For the text-containing cell, return its midpoint in (x, y) coordinate format. 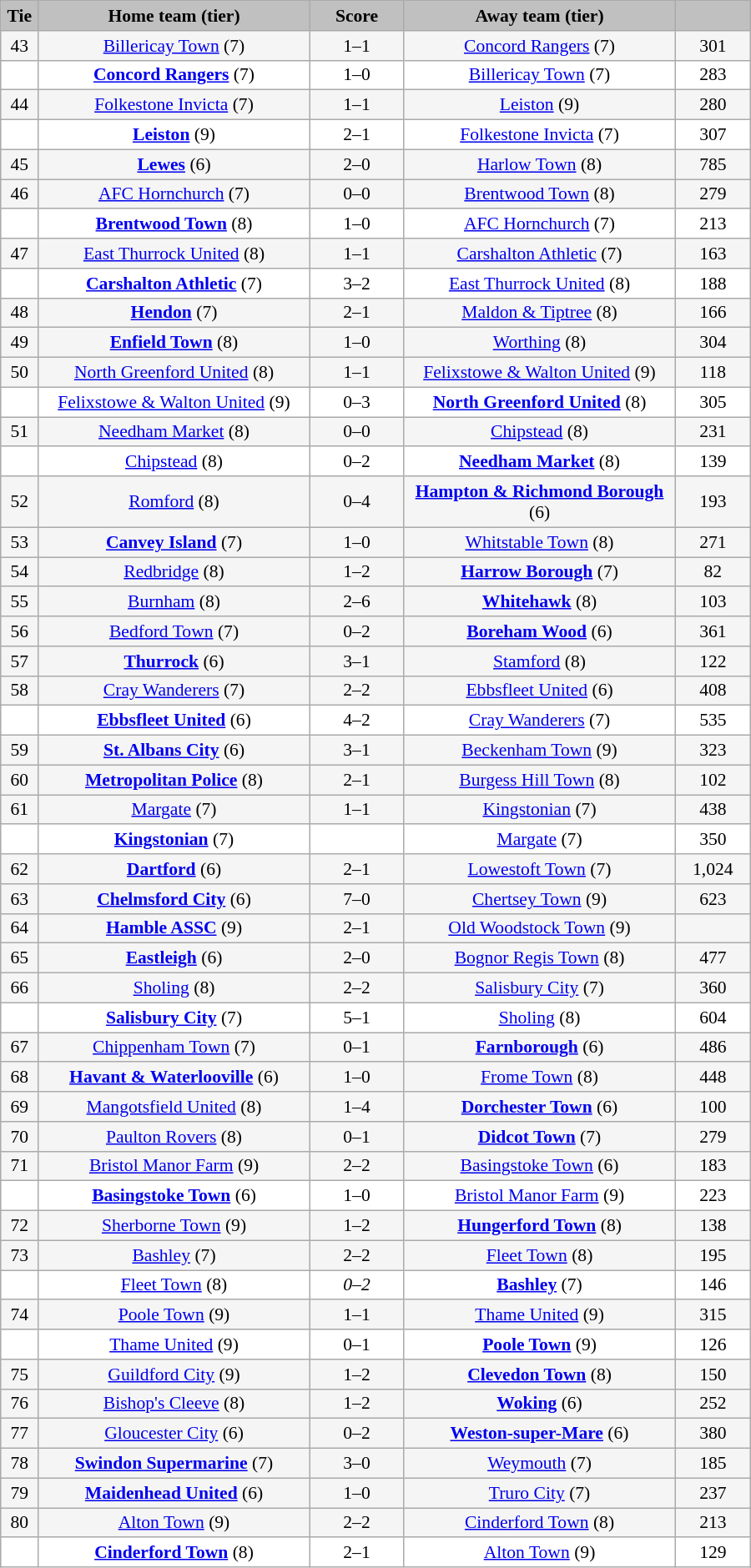
60 (20, 780)
535 (713, 721)
304 (713, 343)
Frome Town (8) (540, 1078)
183 (713, 1166)
72 (20, 1226)
126 (713, 1344)
Eastleigh (6) (174, 958)
139 (713, 462)
48 (20, 313)
51 (20, 432)
195 (713, 1255)
Tie (20, 16)
280 (713, 105)
61 (20, 810)
448 (713, 1078)
St. Albans City (6) (174, 751)
361 (713, 631)
118 (713, 373)
57 (20, 661)
Stamford (8) (540, 661)
Whitstable Town (8) (540, 542)
Hungerford Town (8) (540, 1226)
54 (20, 572)
69 (20, 1107)
Bishop's Cleeve (8) (174, 1404)
Beckenham Town (9) (540, 751)
Away team (tier) (540, 16)
7–0 (356, 899)
66 (20, 988)
43 (20, 46)
129 (713, 1553)
80 (20, 1523)
360 (713, 988)
Hamble ASSC (9) (174, 928)
252 (713, 1404)
1,024 (713, 869)
283 (713, 75)
78 (20, 1464)
Sherborne Town (9) (174, 1226)
188 (713, 284)
2–6 (356, 602)
50 (20, 373)
623 (713, 899)
67 (20, 1048)
307 (713, 135)
0–4 (356, 502)
56 (20, 631)
305 (713, 402)
150 (713, 1375)
Swindon Supermarine (7) (174, 1464)
4–2 (356, 721)
68 (20, 1078)
138 (713, 1226)
Chelmsford City (6) (174, 899)
58 (20, 691)
Maldon & Tiptree (8) (540, 313)
64 (20, 928)
74 (20, 1315)
Boreham Wood (6) (540, 631)
Gloucester City (6) (174, 1434)
103 (713, 602)
Worthing (8) (540, 343)
Enfield Town (8) (174, 343)
3–0 (356, 1464)
70 (20, 1137)
Metropolitan Police (8) (174, 780)
166 (713, 313)
Weymouth (7) (540, 1464)
Havant & Waterlooville (6) (174, 1078)
0–3 (356, 402)
102 (713, 780)
Chippenham Town (7) (174, 1048)
477 (713, 958)
Home team (tier) (174, 16)
75 (20, 1375)
Bedford Town (7) (174, 631)
Guildford City (9) (174, 1375)
237 (713, 1493)
Old Woodstock Town (9) (540, 928)
53 (20, 542)
Burgess Hill Town (8) (540, 780)
62 (20, 869)
Hampton & Richmond Borough (6) (540, 502)
Paulton Rovers (8) (174, 1137)
301 (713, 46)
59 (20, 751)
73 (20, 1255)
49 (20, 343)
Clevedon Town (8) (540, 1375)
Truro City (7) (540, 1493)
604 (713, 1018)
193 (713, 502)
76 (20, 1404)
438 (713, 810)
323 (713, 751)
350 (713, 840)
71 (20, 1166)
Hendon (7) (174, 313)
Dorchester Town (6) (540, 1107)
Chertsey Town (9) (540, 899)
Canvey Island (7) (174, 542)
44 (20, 105)
82 (713, 572)
Maidenhead United (6) (174, 1493)
231 (713, 432)
380 (713, 1434)
408 (713, 691)
Farnborough (6) (540, 1048)
785 (713, 164)
Woking (6) (540, 1404)
55 (20, 602)
Burnham (8) (174, 602)
65 (20, 958)
Romford (8) (174, 502)
Score (356, 16)
47 (20, 254)
Harrow Borough (7) (540, 572)
Mangotsfield United (8) (174, 1107)
Harlow Town (8) (540, 164)
Lowestoft Town (7) (540, 869)
Weston-super-Mare (6) (540, 1434)
100 (713, 1107)
315 (713, 1315)
271 (713, 542)
46 (20, 194)
63 (20, 899)
Bognor Regis Town (8) (540, 958)
185 (713, 1464)
3–2 (356, 284)
79 (20, 1493)
Dartford (6) (174, 869)
163 (713, 254)
146 (713, 1285)
Lewes (6) (174, 164)
Whitehawk (8) (540, 602)
52 (20, 502)
5–1 (356, 1018)
77 (20, 1434)
486 (713, 1048)
1–4 (356, 1107)
Didcot Town (7) (540, 1137)
223 (713, 1196)
Thurrock (6) (174, 661)
Redbridge (8) (174, 572)
45 (20, 164)
122 (713, 661)
